Capture the cell that displays the provided text and extract its [X, Y] central coordinate. 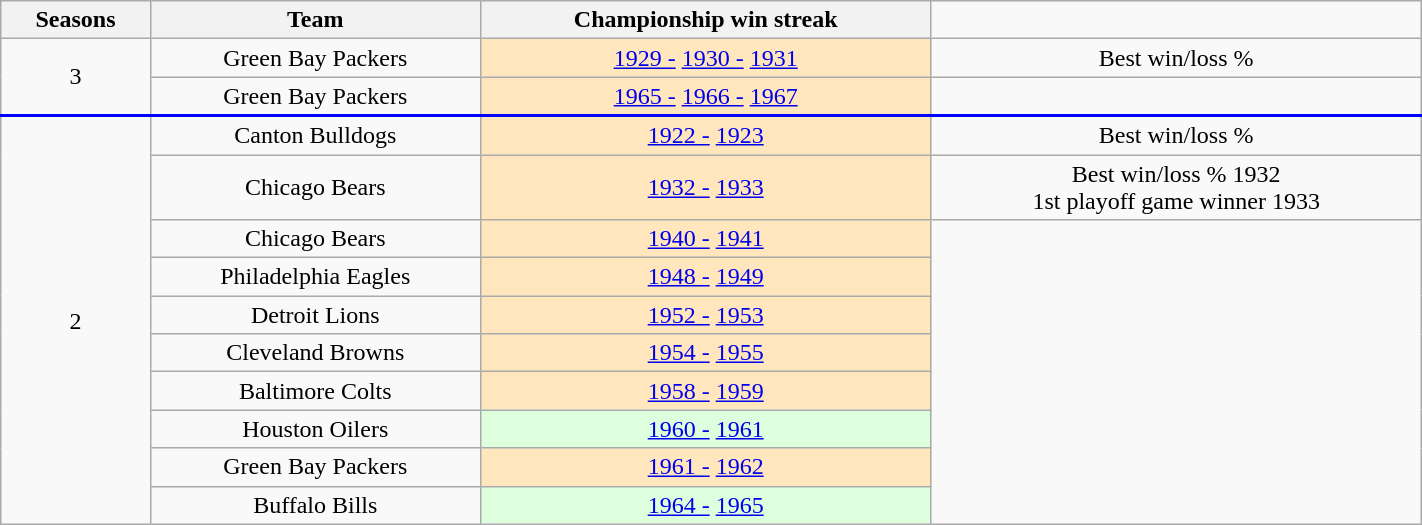
Cleveland Browns [315, 353]
1932 - 1933 [706, 186]
1952 - 1953 [706, 315]
1940 - 1941 [706, 239]
1965 - 1966 - 1967 [706, 96]
1964 - 1965 [706, 505]
Seasons [76, 20]
Detroit Lions [315, 315]
1929 - 1930 - 1931 [706, 58]
1948 - 1949 [706, 277]
Best win/loss % 19321st playoff game winner 1933 [1176, 186]
1922 - 1923 [706, 136]
Canton Bulldogs [315, 136]
Buffalo Bills [315, 505]
1954 - 1955 [706, 353]
Championship win streak [706, 20]
Baltimore Colts [315, 391]
Houston Oilers [315, 429]
1961 - 1962 [706, 467]
3 [76, 78]
Philadelphia Eagles [315, 277]
1958 - 1959 [706, 391]
Team [315, 20]
2 [76, 320]
1960 - 1961 [706, 429]
